Locate the cell with the specified text and output its [X, Y] center coordinate. 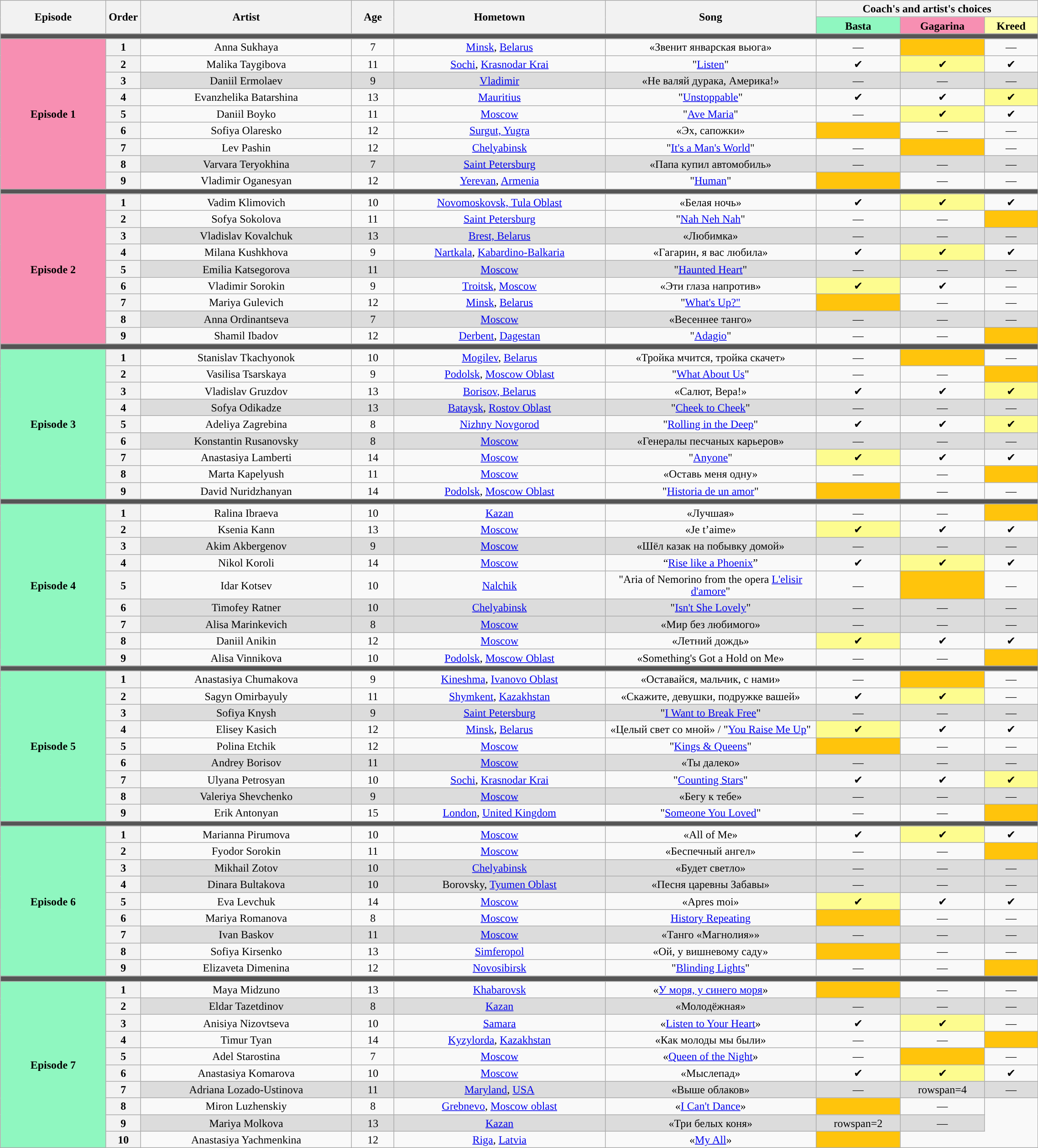
"It's a Man's World" [711, 147]
«Выше облаков» [711, 1090]
Timur Tyan [246, 1040]
Hometown [499, 17]
"Rolling in the Deep" [711, 424]
"Nah Neh Nah" [711, 219]
Sofiya Kirsenko [246, 951]
Alisa Marinkevich [246, 624]
Order [123, 17]
«Бегу к тебе» [711, 796]
«Звенит январская вьюга» [711, 47]
Gagarina [942, 26]
London, United Kingdom [499, 813]
Andrey Borisov [246, 763]
«Салют, Вера!» [711, 390]
"Haunted Heart" [711, 269]
"Human" [711, 181]
History Repeating [711, 918]
Eldar Tazetdinov [246, 1006]
Fyodor Sorokin [246, 851]
Mauritius [499, 98]
«Оставь меня одну» [711, 474]
Daniil Anikin [246, 641]
Kreed [1011, 26]
Troitsk, Moscow [499, 286]
Adriana Lozado-Ustinova [246, 1090]
Sofya Odikadze [246, 408]
Nikol Koroli [246, 563]
«Гагарин, я вас любила» [711, 253]
Episode 7 [53, 1065]
Borovsky, Tyumen Oblast [499, 885]
"Counting Stars" [711, 779]
«Белая ночь» [711, 203]
«Лучшая» [711, 513]
"What's Up?" [711, 302]
«Ты далеко» [711, 763]
"Aria of Nemorino from the opera L'elisir d'amore" [711, 585]
«Something's Got a Hold on Me» [711, 658]
Anisiya Nizovtseva [246, 1023]
Milana Kushkhova [246, 253]
«Queen of the Night» [711, 1056]
Vadim Klimovich [246, 203]
"Blinding Lights" [711, 968]
Varvara Teryokhina [246, 164]
Artist [246, 17]
Vasilisa Tsarskaya [246, 374]
Daniil Ermolaev [246, 80]
Yerevan, Armenia [499, 181]
Episode 4 [53, 585]
rowspan=2 [858, 1123]
Anastasiya Yachmenkina [246, 1139]
"Someone You Loved" [711, 813]
Episode 2 [53, 269]
Episode 5 [53, 746]
Kineshma, Ivanovo Oblast [499, 680]
Anastasiya Chumakova [246, 680]
Mariya Molkova [246, 1123]
Sofiya Olaresko [246, 130]
Anna Ordinantseva [246, 319]
Ulyana Petrosyan [246, 779]
«Je t’aime» [711, 529]
David Nuridzhanyan [246, 491]
Malika Taygibova [246, 64]
«Apres moi» [711, 901]
«Не валяй дурака, Америка!» [711, 80]
«Песня царевны Забавы» [711, 885]
«Три белых коня» [711, 1123]
«Молодёжная» [711, 1006]
Anastasiya Lamberti [246, 458]
Shamil Ibadov [246, 336]
Anastasiya Komarova [246, 1073]
Ivan Baskov [246, 934]
Emilia Katsegorova [246, 269]
«Эх, сапожки» [711, 130]
«Генералы песчаных карьеров» [711, 441]
Mikhail Zotov [246, 867]
Kyzylorda, Kazakhstan [499, 1040]
«Папа купил автомобиль» [711, 164]
Samara [499, 1023]
Nalchik [499, 585]
"Anyone" [711, 458]
Miron Luzhenskiy [246, 1106]
Derbent, Dagestan [499, 336]
«Танго «Магнолия»» [711, 934]
«У моря, у синего моря» [711, 990]
"Cheek to Cheek" [711, 408]
Age [373, 17]
Song [711, 17]
Stanislav Tkachyonok [246, 358]
Vladimir [499, 80]
«Listen to Your Heart» [711, 1023]
Polina Etchik [246, 746]
«My All» [711, 1139]
"What About Us" [711, 374]
«Ой, у вишневому саду» [711, 951]
Vladislav Kovalchuk [246, 235]
Surgut, Yugra [499, 130]
Sofya Sokolova [246, 219]
Episode 1 [53, 114]
«Весеннее танго» [711, 319]
Konstantin Rusanovsky [246, 441]
Brest, Belarus [499, 235]
Nizhny Novgorod [499, 424]
«Мир без любимого» [711, 624]
"Listen" [711, 64]
«I Can't Dance» [711, 1106]
15 [373, 813]
Grebnevo, Moscow oblast [499, 1106]
Ksenia Kann [246, 529]
Elisey Kasich [246, 730]
Dinara Bultakova [246, 885]
«Оставайся, мальчик, с нами» [711, 680]
Alisa Vinnikova [246, 658]
Sofiya Knysh [246, 712]
«Мыслепад» [711, 1073]
Evanzhelika Batarshina [246, 98]
Simferopol [499, 951]
Elizaveta Dimenina [246, 968]
Vladimir Sorokin [246, 286]
Novosibirsk [499, 968]
Basta [858, 26]
Anna Sukhaya [246, 47]
"Kings & Queens" [711, 746]
Marianna Pirumova [246, 835]
Erik Antonyan [246, 813]
«Любимка» [711, 235]
Borisov, Belarus [499, 390]
Novomoskovsk, Tula Oblast [499, 203]
Episode [53, 17]
«All of Me» [711, 835]
Episode 6 [53, 901]
Riga, Latvia [499, 1139]
"Historia de un amor" [711, 491]
Valeriya Shevchenko [246, 796]
Eva Levchuk [246, 901]
«Как молоды мы были» [711, 1040]
Bataysk, Rostov Oblast [499, 408]
Sagyn Omirbayuly [246, 696]
«Эти глаза напротив» [711, 286]
«Скажите, девушки, подружке вашей» [711, 696]
Nartkala, Kabardino-Balkaria [499, 253]
Adeliya Zagrebina [246, 424]
"Isn't She Lovely" [711, 608]
Khabarovsk [499, 990]
Ralina Ibraeva [246, 513]
Maya Midzuno [246, 990]
«Летний дождь» [711, 641]
Lev Pashin [246, 147]
Mariya Romanova [246, 918]
«Тройка мчится, тройка скачет» [711, 358]
rowspan=4 [942, 1090]
"I Want to Break Free" [711, 712]
Vladimir Oganesyan [246, 181]
Shymkent, Kazakhstan [499, 696]
Akim Akbergenov [246, 545]
Mariya Gulevich [246, 302]
Mogilev, Belarus [499, 358]
“Rise like a Phoenix” [711, 563]
Timofey Ratner [246, 608]
«Шёл казак на побывку домой» [711, 545]
Coach's and artist's choices [927, 9]
«Будет светло» [711, 867]
"Ave Maria" [711, 114]
«Беспечный ангел» [711, 851]
Idar Kotsev [246, 585]
Maryland, USA [499, 1090]
Adel Starostina [246, 1056]
Daniil Boyko [246, 114]
Vladislav Gruzdov [246, 390]
"Unstoppable" [711, 98]
«Целый свет со мной» / "You Raise Me Up" [711, 730]
Episode 3 [53, 424]
Marta Kapelyush [246, 474]
"Adagio" [711, 336]
